Output the [X, Y] coordinate of the center of the cell containing the given text.  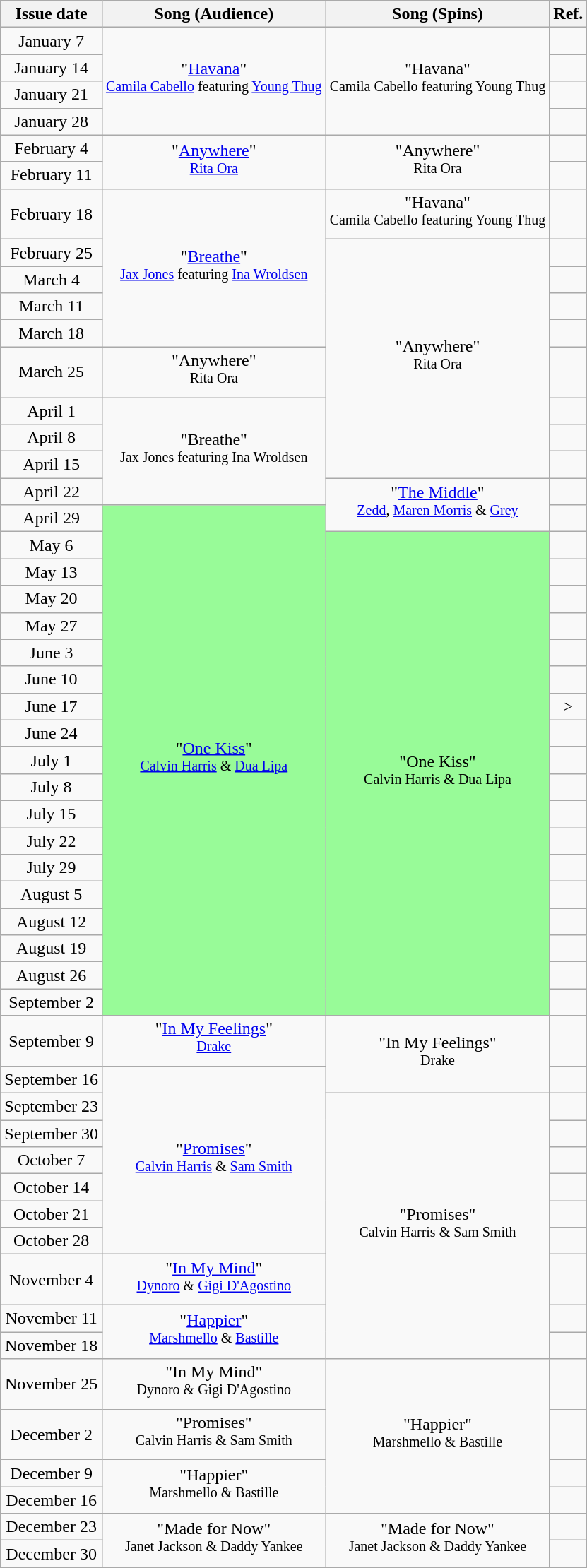
June 17 [52, 706]
June 10 [52, 679]
January 14 [52, 68]
September 30 [52, 1134]
August 5 [52, 895]
August 26 [52, 975]
May 20 [52, 599]
January 21 [52, 95]
November 18 [52, 1346]
June 3 [52, 653]
June 24 [52, 733]
September 2 [52, 1002]
February 25 [52, 253]
July 1 [52, 760]
March 11 [52, 307]
July 15 [52, 814]
July 22 [52, 841]
March 18 [52, 333]
December 16 [52, 1500]
"The Middle"Zedd, Maren Morris & Grey [438, 505]
October 14 [52, 1187]
September 16 [52, 1080]
October 21 [52, 1214]
November 25 [52, 1384]
March 25 [52, 372]
> [568, 706]
October 28 [52, 1241]
August 19 [52, 949]
February 4 [52, 148]
April 29 [52, 518]
Song (Spins) [438, 14]
February 18 [52, 214]
April 8 [52, 438]
Issue date [52, 14]
July 8 [52, 787]
September 23 [52, 1107]
December 2 [52, 1435]
April 1 [52, 411]
January 28 [52, 121]
July 29 [52, 868]
May 6 [52, 545]
November 4 [52, 1280]
April 22 [52, 492]
May 13 [52, 572]
March 4 [52, 280]
December 30 [52, 1554]
February 11 [52, 175]
September 9 [52, 1041]
October 7 [52, 1160]
Song (Audience) [213, 14]
April 15 [52, 465]
December 23 [52, 1527]
May 27 [52, 626]
Ref. [568, 14]
January 7 [52, 41]
December 9 [52, 1473]
November 11 [52, 1319]
August 12 [52, 922]
